Locate the cell with the specified text and output its [x, y] center coordinate. 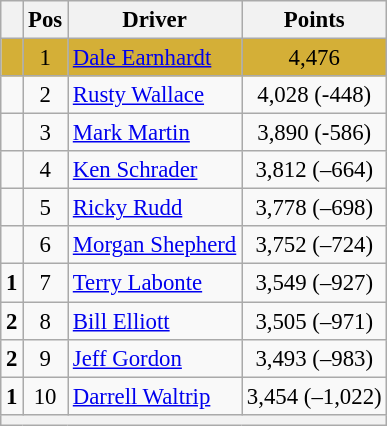
Pos [46, 20]
3,812 (–664) [314, 170]
4 [46, 170]
4,476 [314, 58]
Mark Martin [155, 133]
Darrell Waltrip [155, 396]
3,505 (–971) [314, 321]
Morgan Shepherd [155, 245]
Driver [155, 20]
6 [46, 245]
Rusty Wallace [155, 95]
Points [314, 20]
4,028 (-448) [314, 95]
3,454 (–1,022) [314, 396]
5 [46, 208]
Ricky Rudd [155, 208]
3,493 (–983) [314, 358]
3,549 (–927) [314, 283]
Dale Earnhardt [155, 58]
8 [46, 321]
10 [46, 396]
Jeff Gordon [155, 358]
Bill Elliott [155, 321]
3,752 (–724) [314, 245]
Terry Labonte [155, 283]
3 [46, 133]
3,778 (–698) [314, 208]
3,890 (-586) [314, 133]
9 [46, 358]
7 [46, 283]
Ken Schrader [155, 170]
